From the cell containing the given text, extract its center point as (X, Y) coordinate. 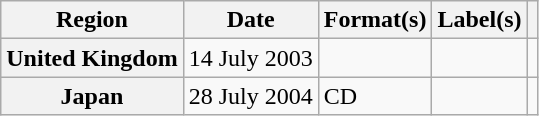
28 July 2004 (250, 96)
Region (92, 20)
Date (250, 20)
United Kingdom (92, 58)
Japan (92, 96)
Format(s) (375, 20)
Label(s) (480, 20)
14 July 2003 (250, 58)
CD (375, 96)
